Extract the [x, y] coordinate from the center of the cell holding the provided text.  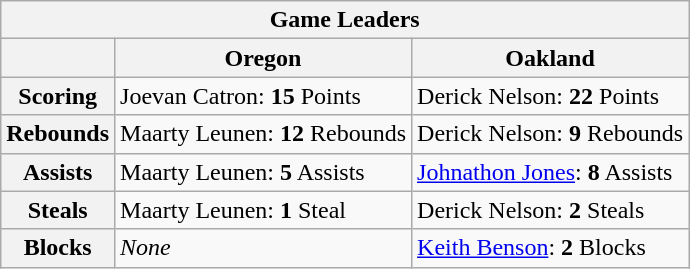
Johnathon Jones: 8 Assists [550, 172]
Oregon [264, 58]
Steals [58, 210]
None [264, 248]
Maarty Leunen: 1 Steal [264, 210]
Derick Nelson: 2 Steals [550, 210]
Keith Benson: 2 Blocks [550, 248]
Blocks [58, 248]
Rebounds [58, 134]
Maarty Leunen: 5 Assists [264, 172]
Oakland [550, 58]
Game Leaders [345, 20]
Scoring [58, 96]
Assists [58, 172]
Joevan Catron: 15 Points [264, 96]
Derick Nelson: 9 Rebounds [550, 134]
Maarty Leunen: 12 Rebounds [264, 134]
Derick Nelson: 22 Points [550, 96]
